Pinpoint the cell where the given text exists, returning its [x, y] midpoint coordinate. 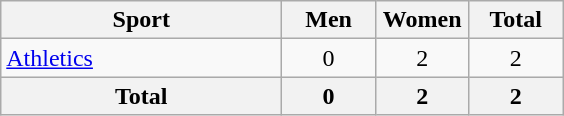
Athletics [142, 58]
Women [422, 20]
Sport [142, 20]
Men [329, 20]
